Capture the cell that displays the provided text and extract its (x, y) central coordinate. 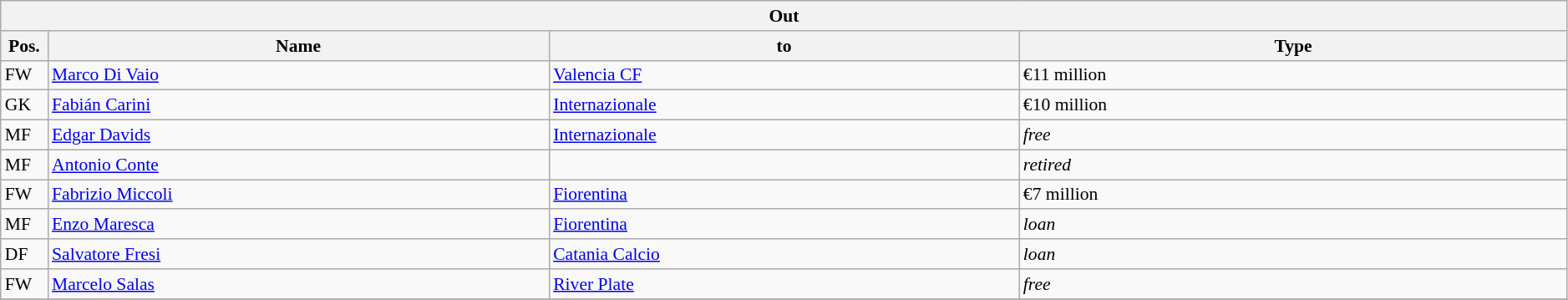
Antonio Conte (298, 165)
Edgar Davids (298, 135)
GK (24, 105)
to (784, 46)
€10 million (1293, 105)
Marco Di Vaio (298, 75)
Enzo Maresca (298, 225)
Out (784, 16)
Marcelo Salas (298, 284)
Salvatore Fresi (298, 254)
Pos. (24, 46)
retired (1293, 165)
Valencia CF (784, 75)
DF (24, 254)
Fabián Carini (298, 105)
€11 million (1293, 75)
Catania Calcio (784, 254)
Name (298, 46)
River Plate (784, 284)
Fabrizio Miccoli (298, 195)
Type (1293, 46)
€7 million (1293, 195)
